For the text-containing cell, return its midpoint in (x, y) coordinate format. 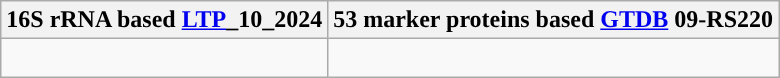
53 marker proteins based GTDB 09-RS220 (554, 20)
16S rRNA based LTP_10_2024 (164, 20)
